Find where the given text appears and provide that cell's center as [X, Y] coordinate. 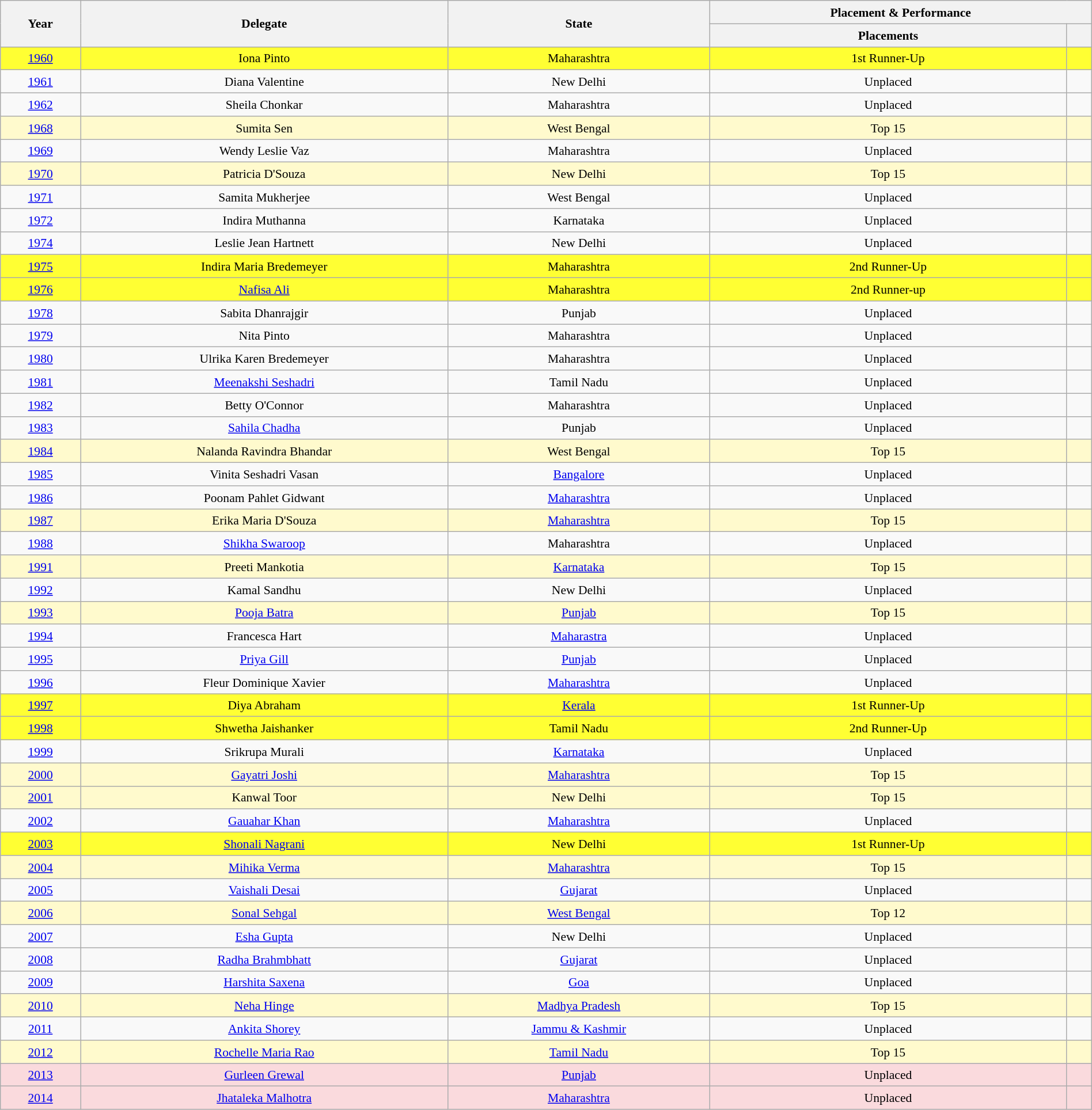
1994 [40, 636]
1993 [40, 613]
Placements [888, 35]
1985 [40, 474]
2007 [40, 936]
2014 [40, 1098]
Indira Maria Bredemeyer [264, 267]
State [579, 24]
Gauahar Khan [264, 821]
2010 [40, 1006]
Wendy Leslie Vaz [264, 151]
1999 [40, 751]
Esha Gupta [264, 936]
Sabita Dhanrajgir [264, 313]
Year [40, 24]
Sahila Chadha [264, 428]
Priya Gill [264, 659]
1984 [40, 451]
2003 [40, 844]
2004 [40, 867]
Shwetha Jaishanker [264, 728]
Gayatri Joshi [264, 774]
2012 [40, 1052]
Madhya Pradesh [579, 1006]
1983 [40, 428]
Vaishali Desai [264, 890]
Sheila Chonkar [264, 105]
Nafisa Ali [264, 290]
1995 [40, 659]
1982 [40, 405]
Radha Brahmbhatt [264, 959]
1968 [40, 128]
Mihika Verma [264, 867]
1960 [40, 58]
Kanwal Toor [264, 797]
Harshita Saxena [264, 982]
1981 [40, 382]
Goa [579, 982]
1988 [40, 543]
Srikrupa Murali [264, 751]
Ankita Shorey [264, 1029]
1979 [40, 336]
Delegate [264, 24]
1986 [40, 497]
Placement & Performance [901, 12]
1978 [40, 313]
Nita Pinto [264, 336]
Leslie Jean Hartnett [264, 243]
1970 [40, 174]
Sonal Sehgal [264, 913]
2005 [40, 890]
Shonali Nagrani [264, 844]
Poonam Pahlet Gidwant [264, 497]
1976 [40, 290]
Shikha Swaroop [264, 543]
Jammu & Kashmir [579, 1029]
1991 [40, 567]
1974 [40, 243]
Meenakshi Seshadri [264, 382]
1980 [40, 359]
Neha Hinge [264, 1006]
2002 [40, 821]
Top 12 [888, 913]
Pooja Batra [264, 613]
1987 [40, 520]
Vinita Seshadri Vasan [264, 474]
Erika Maria D'Souza [264, 520]
1969 [40, 151]
2000 [40, 774]
Diana Valentine [264, 82]
1971 [40, 197]
Francesca Hart [264, 636]
Kamal Sandhu [264, 590]
2013 [40, 1075]
1975 [40, 267]
Patricia D'Souza [264, 174]
1972 [40, 220]
Rochelle Maria Rao [264, 1052]
2009 [40, 982]
Samita Mukherjee [264, 197]
2008 [40, 959]
Fleur Dominique Xavier [264, 682]
Jhataleka Malhotra [264, 1098]
Betty O'Connor [264, 405]
Bangalore [579, 474]
Sumita Sen [264, 128]
1992 [40, 590]
1996 [40, 682]
Diya Abraham [264, 705]
2011 [40, 1029]
Gurleen Grewal [264, 1075]
Kerala [579, 705]
Nalanda Ravindra Bhandar [264, 451]
2006 [40, 913]
2001 [40, 797]
1997 [40, 705]
Preeti Mankotia [264, 567]
1961 [40, 82]
2nd Runner-up [888, 290]
Indira Muthanna [264, 220]
1998 [40, 728]
Maharastra [579, 636]
1962 [40, 105]
Iona Pinto [264, 58]
Ulrika Karen Bredemeyer [264, 359]
